Find where the given text appears and provide that cell's center as [x, y] coordinate. 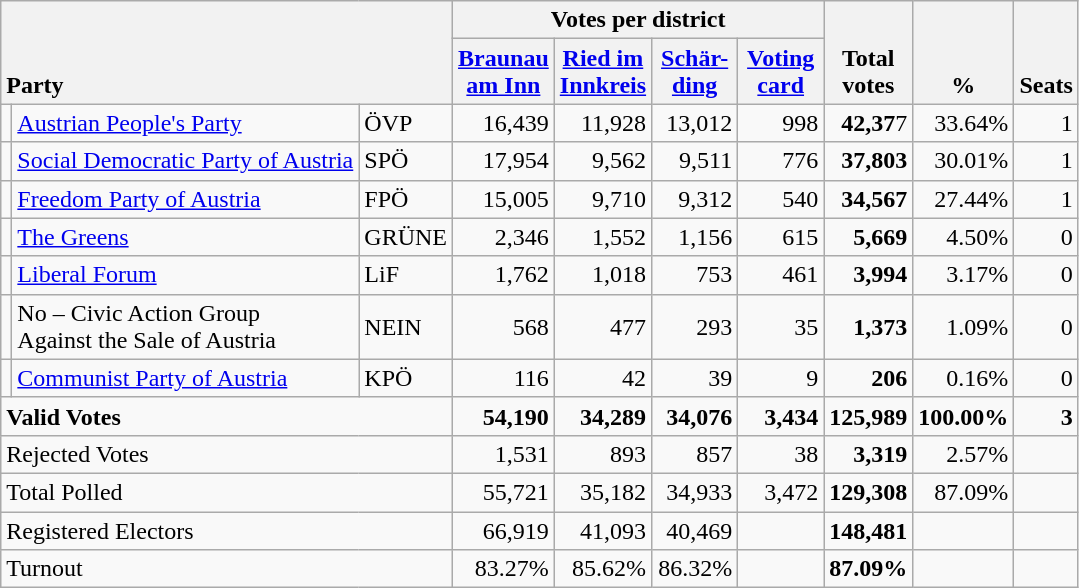
3,434 [781, 416]
66,919 [504, 531]
9,562 [602, 161]
2,346 [504, 237]
Schär-ding [695, 72]
34,076 [695, 416]
129,308 [868, 492]
Turnout [227, 569]
39 [695, 378]
461 [781, 275]
ÖVP [406, 123]
3,994 [868, 275]
1,531 [504, 454]
2.57% [964, 454]
998 [781, 123]
1,018 [602, 275]
116 [504, 378]
1,552 [602, 237]
GRÜNE [406, 237]
13,012 [695, 123]
33.64% [964, 123]
54,190 [504, 416]
Votingcard [781, 72]
148,481 [868, 531]
1,762 [504, 275]
Seats [1046, 52]
Liberal Forum [186, 275]
477 [602, 326]
The Greens [186, 237]
100.00% [964, 416]
55,721 [504, 492]
SPÖ [406, 161]
Registered Electors [227, 531]
9,312 [695, 199]
KPÖ [406, 378]
27.44% [964, 199]
3,472 [781, 492]
Braunauam Inn [504, 72]
293 [695, 326]
9,511 [695, 161]
1,156 [695, 237]
38 [781, 454]
16,439 [504, 123]
Austrian People's Party [186, 123]
568 [504, 326]
34,933 [695, 492]
615 [781, 237]
Social Democratic Party of Austria [186, 161]
83.27% [504, 569]
17,954 [504, 161]
34,289 [602, 416]
35 [781, 326]
41,093 [602, 531]
9,710 [602, 199]
125,989 [868, 416]
753 [695, 275]
30.01% [964, 161]
11,928 [602, 123]
Ried imInnkreis [602, 72]
NEIN [406, 326]
5,669 [868, 237]
15,005 [504, 199]
Votes per district [638, 20]
34,567 [868, 199]
776 [781, 161]
1,373 [868, 326]
857 [695, 454]
% [964, 52]
893 [602, 454]
Totalvotes [868, 52]
4.50% [964, 237]
540 [781, 199]
85.62% [602, 569]
Total Polled [227, 492]
42 [602, 378]
FPÖ [406, 199]
3 [1046, 416]
40,469 [695, 531]
1.09% [964, 326]
35,182 [602, 492]
206 [868, 378]
3,319 [868, 454]
37,803 [868, 161]
9 [781, 378]
No – Civic Action GroupAgainst the Sale of Austria [186, 326]
0.16% [964, 378]
42,377 [868, 123]
Rejected Votes [227, 454]
Party [227, 52]
86.32% [695, 569]
LiF [406, 275]
Communist Party of Austria [186, 378]
Valid Votes [227, 416]
Freedom Party of Austria [186, 199]
3.17% [964, 275]
